Output the [x, y] coordinate of the center of the cell containing the given text.  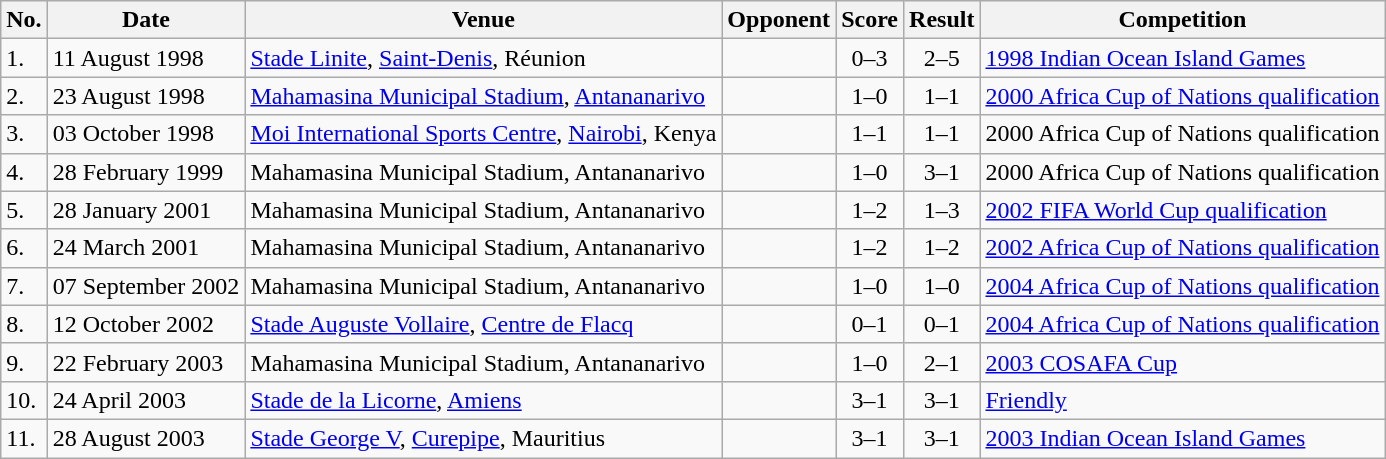
28 February 1999 [146, 172]
1998 Indian Ocean Island Games [1182, 58]
12 October 2002 [146, 324]
3. [24, 134]
11 August 1998 [146, 58]
Result [942, 20]
Friendly [1182, 400]
Moi International Sports Centre, Nairobi, Kenya [484, 134]
22 February 2003 [146, 362]
No. [24, 20]
2–1 [942, 362]
0–3 [870, 58]
24 April 2003 [146, 400]
8. [24, 324]
4. [24, 172]
Stade George V, Curepipe, Mauritius [484, 438]
5. [24, 210]
28 January 2001 [146, 210]
Stade Auguste Vollaire, Centre de Flacq [484, 324]
7. [24, 286]
23 August 1998 [146, 96]
07 September 2002 [146, 286]
2. [24, 96]
2003 COSAFA Cup [1182, 362]
11. [24, 438]
6. [24, 248]
2–5 [942, 58]
28 August 2003 [146, 438]
Date [146, 20]
Venue [484, 20]
2002 Africa Cup of Nations qualification [1182, 248]
24 March 2001 [146, 248]
Score [870, 20]
Opponent [779, 20]
2003 Indian Ocean Island Games [1182, 438]
2002 FIFA World Cup qualification [1182, 210]
9. [24, 362]
03 October 1998 [146, 134]
Competition [1182, 20]
10. [24, 400]
Stade Linite, Saint-Denis, Réunion [484, 58]
1–3 [942, 210]
Stade de la Licorne, Amiens [484, 400]
1. [24, 58]
